Identify which cell holds the provided text, then report its (x, y) central coordinate. 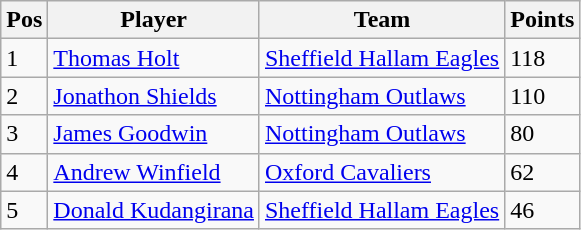
5 (24, 210)
Jonathon Shields (154, 96)
80 (542, 134)
Pos (24, 20)
4 (24, 172)
Thomas Holt (154, 58)
1 (24, 58)
Andrew Winfield (154, 172)
110 (542, 96)
Donald Kudangirana (154, 210)
118 (542, 58)
46 (542, 210)
Points (542, 20)
Player (154, 20)
2 (24, 96)
3 (24, 134)
James Goodwin (154, 134)
Team (382, 20)
Oxford Cavaliers (382, 172)
62 (542, 172)
